Return the (x, y) coordinate for the center point of the cell that contains the specified text.  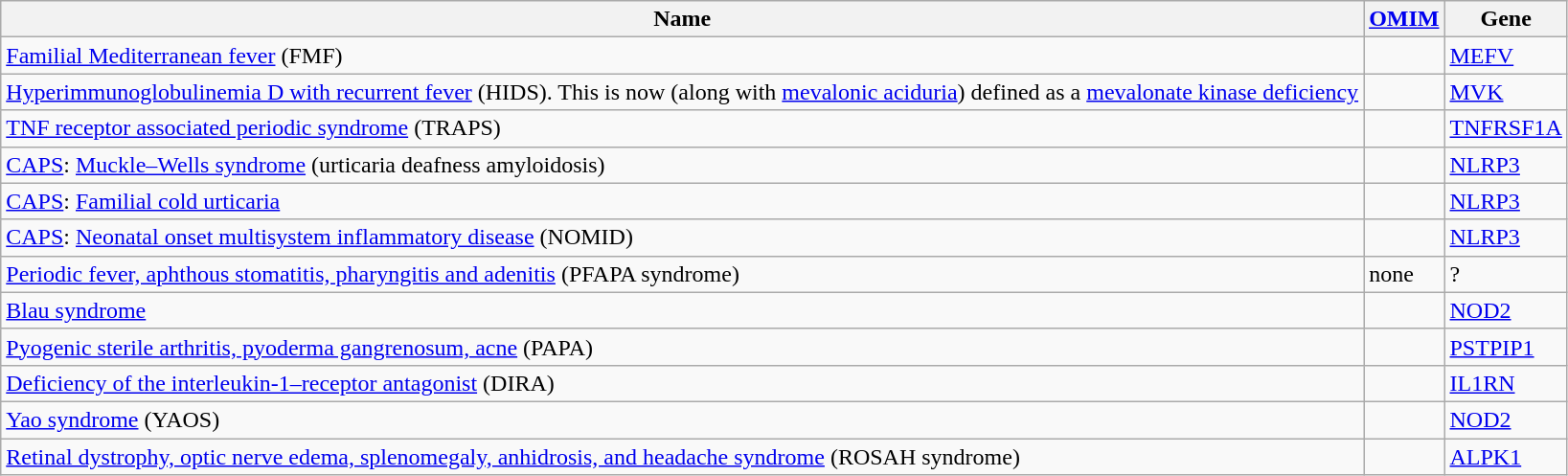
TNF receptor associated periodic syndrome (TRAPS) (682, 128)
Retinal dystrophy, optic nerve edema, splenomegaly, anhidrosis, and headache syndrome (ROSAH syndrome) (682, 457)
TNFRSF1A (1506, 128)
Blau syndrome (682, 310)
Yao syndrome (YAOS) (682, 419)
OMIM (1404, 19)
Pyogenic sterile arthritis, pyoderma gangrenosum, acne (PAPA) (682, 347)
MVK (1506, 92)
MEFV (1506, 56)
? (1506, 274)
Familial Mediterranean fever (FMF) (682, 56)
ALPK1 (1506, 457)
IL1RN (1506, 383)
CAPS: Muckle–Wells syndrome (urticaria deafness amyloidosis) (682, 165)
none (1404, 274)
CAPS: Neonatal onset multisystem inflammatory disease (NOMID) (682, 238)
Hyperimmunoglobulinemia D with recurrent fever (HIDS). This is now (along with mevalonic aciduria) defined as a mevalonate kinase deficiency (682, 92)
CAPS: Familial cold urticaria (682, 201)
Name (682, 19)
PSTPIP1 (1506, 347)
Deficiency of the interleukin-1–receptor antagonist (DIRA) (682, 383)
Periodic fever, aphthous stomatitis, pharyngitis and adenitis (PFAPA syndrome) (682, 274)
Gene (1506, 19)
